Output the [X, Y] coordinate of the center of the cell containing the given text.  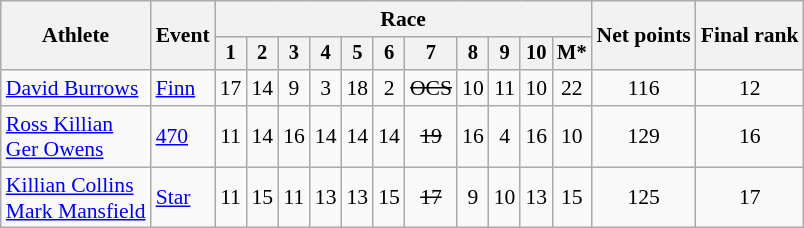
116 [644, 88]
Final rank [750, 36]
18 [358, 88]
Race [404, 19]
Finn [183, 88]
Killian CollinsMark Mansfield [76, 198]
129 [644, 136]
5 [358, 54]
Star [183, 198]
12 [750, 88]
6 [389, 54]
125 [644, 198]
1 [231, 54]
19 [431, 136]
Athlete [76, 36]
Net points [644, 36]
M* [572, 54]
470 [183, 136]
David Burrows [76, 88]
7 [431, 54]
Event [183, 36]
8 [473, 54]
22 [572, 88]
Ross KillianGer Owens [76, 136]
OCS [431, 88]
